Output the (x, y) coordinate of the center of the cell containing the given text.  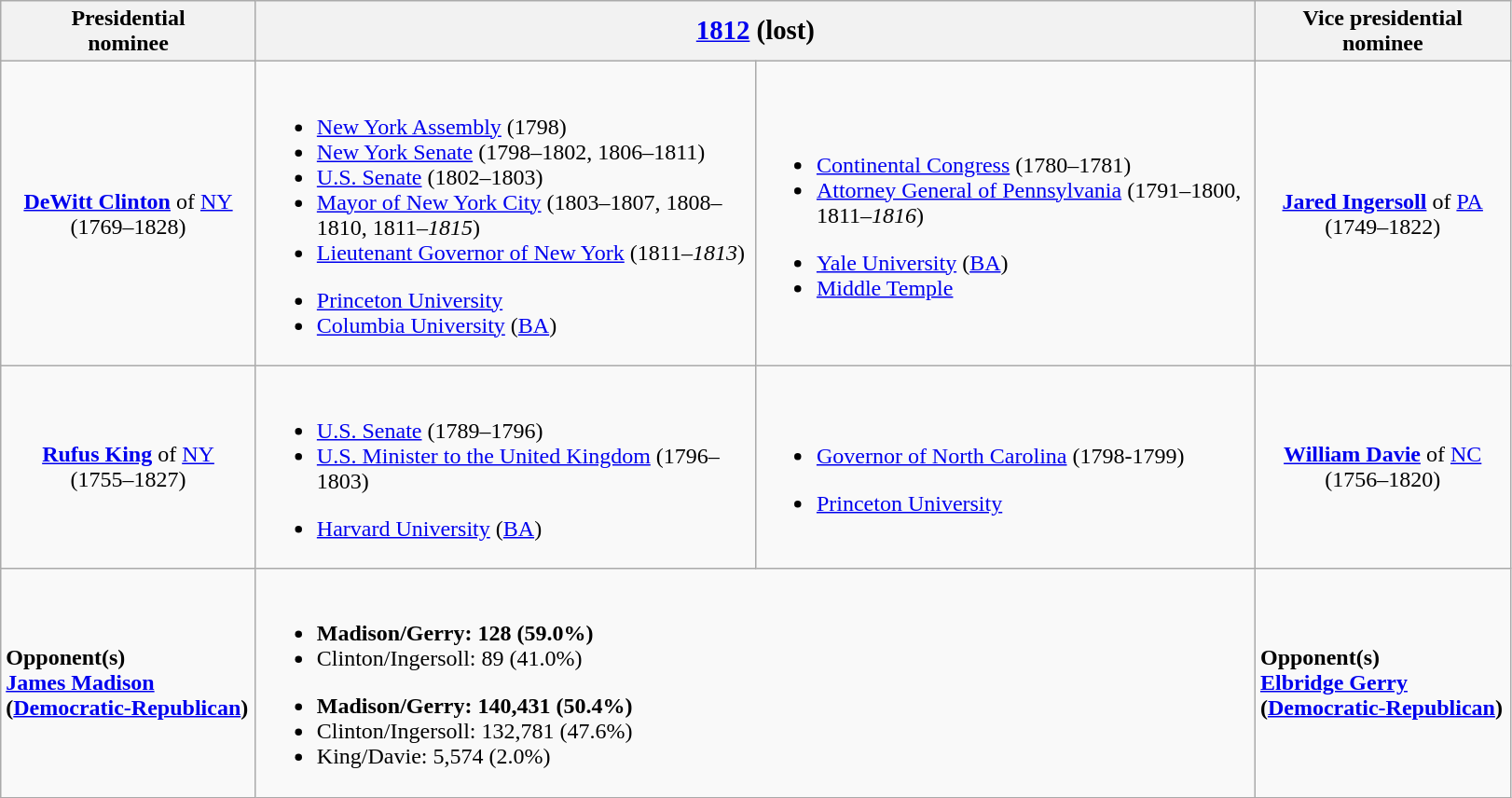
Jared Ingersoll of PA(1749–1822) (1382, 213)
Opponent(s)Elbridge Gerry (Democratic-Republican) (1382, 682)
U.S. Senate (1789–1796)U.S. Minister to the United Kingdom (1796–1803)Harvard University (BA) (505, 467)
Vice presidentialnominee (1382, 32)
Presidentialnominee (129, 32)
Continental Congress (1780–1781)Attorney General of Pennsylvania (1791–1800, 1811–1816)Yale University (BA)Middle Temple (1005, 213)
Rufus King of NY(1755–1827) (129, 467)
1812 (lost) (755, 32)
DeWitt Clinton of NY(1769–1828) (129, 213)
Governor of North Carolina (1798-1799)Princeton University (1005, 467)
Opponent(s)James Madison (Democratic-Republican) (129, 682)
Madison/Gerry: 128 (59.0%)Clinton/Ingersoll: 89 (41.0%)Madison/Gerry: 140,431 (50.4%)Clinton/Ingersoll: 132,781 (47.6%)King/Davie: 5,574 (2.0%) (755, 682)
William Davie of NC(1756–1820) (1382, 467)
